Return the [X, Y] coordinate for the center point of the cell that contains the specified text.  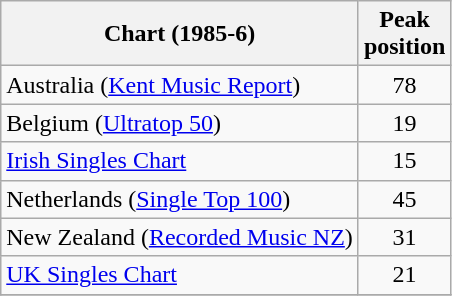
31 [404, 237]
Australia (Kent Music Report) [180, 85]
19 [404, 123]
45 [404, 199]
21 [404, 275]
New Zealand (Recorded Music NZ) [180, 237]
Belgium (Ultratop 50) [180, 123]
Peakposition [404, 34]
Irish Singles Chart [180, 161]
Netherlands (Single Top 100) [180, 199]
Chart (1985-6) [180, 34]
UK Singles Chart [180, 275]
78 [404, 85]
15 [404, 161]
